For the text-containing cell, return its midpoint in (x, y) coordinate format. 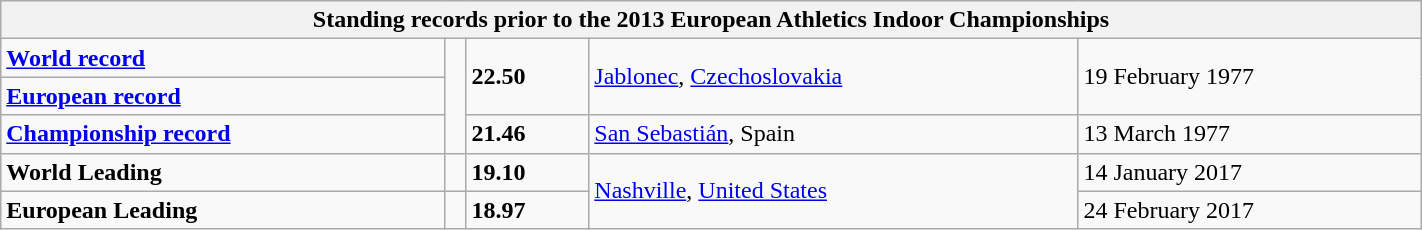
Standing records prior to the 2013 European Athletics Indoor Championships (711, 20)
13 March 1977 (1250, 134)
18.97 (528, 210)
San Sebastián, Spain (834, 134)
European record (223, 96)
19 February 1977 (1250, 77)
European Leading (223, 210)
14 January 2017 (1250, 172)
19.10 (528, 172)
24 February 2017 (1250, 210)
Jablonec, Czechoslovakia (834, 77)
World Leading (223, 172)
22.50 (528, 77)
Nashville, United States (834, 191)
Championship record (223, 134)
World record (223, 58)
21.46 (528, 134)
